Capture the cell that displays the provided text and extract its [X, Y] central coordinate. 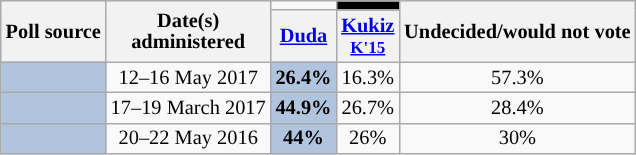
Poll source [54, 30]
16.3% [368, 78]
Undecided/would not vote [517, 30]
44% [304, 138]
44.9% [304, 108]
KukizK'15 [368, 36]
26% [368, 138]
26.4% [304, 78]
28.4% [517, 108]
26.7% [368, 108]
12–16 May 2017 [188, 78]
57.3% [517, 78]
Date(s)administered [188, 30]
20–22 May 2016 [188, 138]
30% [517, 138]
Duda [304, 36]
17–19 March 2017 [188, 108]
